Pinpoint the cell where the given text exists, returning its [X, Y] midpoint coordinate. 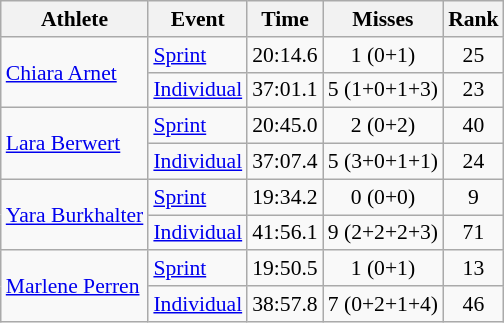
9 (2+2+2+3) [383, 233]
5 (3+0+1+1) [383, 162]
24 [474, 162]
19:34.2 [284, 197]
25 [474, 55]
71 [474, 233]
Chiara Arnet [75, 72]
20:45.0 [284, 126]
Rank [474, 19]
0 (0+0) [383, 197]
Yara Burkhalter [75, 214]
23 [474, 90]
Event [198, 19]
Athlete [75, 19]
13 [474, 269]
Lara Berwert [75, 144]
37:01.1 [284, 90]
7 (0+2+1+4) [383, 304]
Time [284, 19]
41:56.1 [284, 233]
46 [474, 304]
37:07.4 [284, 162]
40 [474, 126]
Misses [383, 19]
9 [474, 197]
38:57.8 [284, 304]
Marlene Perren [75, 286]
20:14.6 [284, 55]
19:50.5 [284, 269]
5 (1+0+1+3) [383, 90]
2 (0+2) [383, 126]
